For the text-containing cell, return its midpoint in [X, Y] coordinate format. 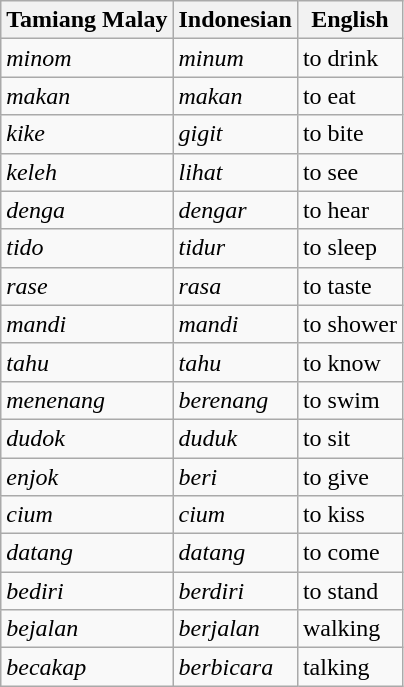
to swim [350, 400]
talking [350, 667]
beri [235, 477]
walking [350, 629]
rase [87, 286]
tido [87, 248]
to sleep [350, 248]
to eat [350, 96]
Tamiang Malay [87, 20]
to drink [350, 58]
dudok [87, 438]
enjok [87, 477]
to come [350, 553]
to hear [350, 210]
menenang [87, 400]
bediri [87, 591]
kike [87, 134]
to give [350, 477]
bejalan [87, 629]
lihat [235, 172]
keleh [87, 172]
to bite [350, 134]
denga [87, 210]
minum [235, 58]
tidur [235, 248]
becakap [87, 667]
dengar [235, 210]
berbicara [235, 667]
berjalan [235, 629]
berdiri [235, 591]
to kiss [350, 515]
to see [350, 172]
minom [87, 58]
to shower [350, 324]
to taste [350, 286]
to know [350, 362]
Indonesian [235, 20]
English [350, 20]
gigit [235, 134]
rasa [235, 286]
duduk [235, 438]
berenang [235, 400]
to sit [350, 438]
to stand [350, 591]
